Extract the (X, Y) coordinate from the center of the cell holding the provided text.  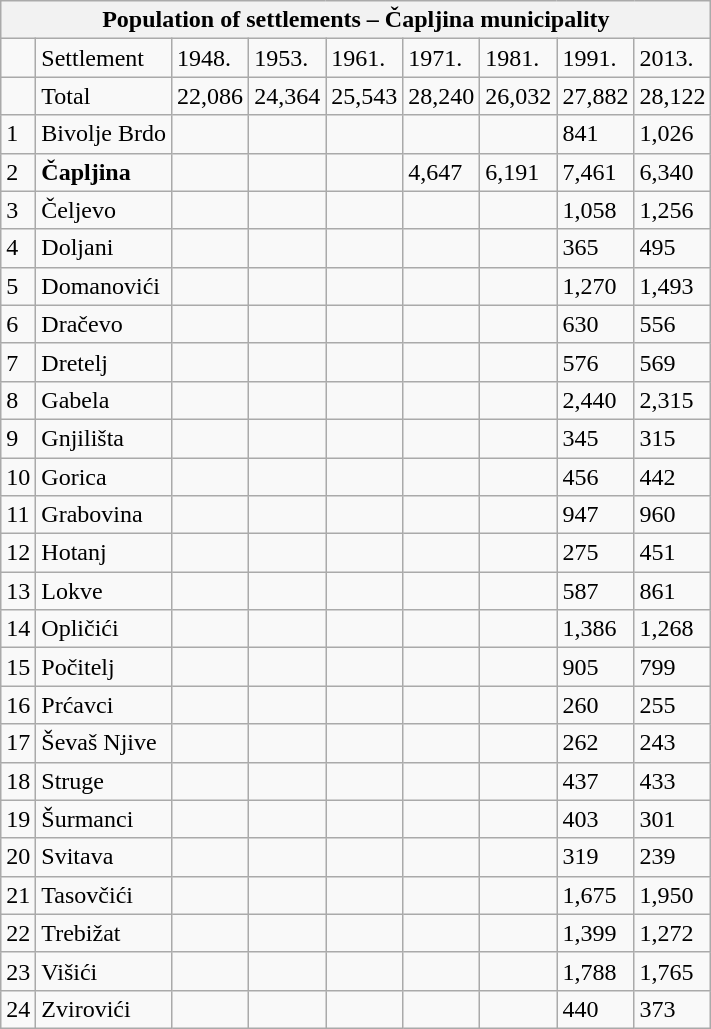
Bivolje Brdo (104, 134)
Gorica (104, 477)
799 (672, 667)
Trebižat (104, 933)
28,240 (442, 96)
7 (18, 362)
22 (18, 933)
14 (18, 629)
4,647 (442, 172)
Doljani (104, 248)
315 (672, 438)
Gabela (104, 400)
1971. (442, 58)
556 (672, 324)
2013. (672, 58)
Gnjilišta (104, 438)
23 (18, 971)
12 (18, 553)
Šurmanci (104, 819)
1961. (364, 58)
2,440 (596, 400)
20 (18, 857)
403 (596, 819)
25,543 (364, 96)
1953. (288, 58)
Čeljevo (104, 210)
373 (672, 1009)
440 (596, 1009)
442 (672, 477)
10 (18, 477)
1,256 (672, 210)
6,191 (518, 172)
4 (18, 248)
28,122 (672, 96)
1991. (596, 58)
1,026 (672, 134)
255 (672, 705)
19 (18, 819)
Domanovići (104, 286)
3 (18, 210)
1,493 (672, 286)
15 (18, 667)
1,675 (596, 895)
26,032 (518, 96)
Dračevo (104, 324)
569 (672, 362)
630 (596, 324)
451 (672, 553)
Struge (104, 781)
Grabovina (104, 515)
16 (18, 705)
1948. (210, 58)
Hotanj (104, 553)
260 (596, 705)
Tasovčići (104, 895)
1 (18, 134)
262 (596, 743)
Čapljina (104, 172)
Lokve (104, 591)
Ševaš Njive (104, 743)
Opličići (104, 629)
24 (18, 1009)
8 (18, 400)
Počitelj (104, 667)
27,882 (596, 96)
21 (18, 895)
6 (18, 324)
239 (672, 857)
365 (596, 248)
1,268 (672, 629)
1,399 (596, 933)
905 (596, 667)
Zvirovići (104, 1009)
2 (18, 172)
243 (672, 743)
275 (596, 553)
960 (672, 515)
1,058 (596, 210)
24,364 (288, 96)
5 (18, 286)
13 (18, 591)
1,788 (596, 971)
Svitava (104, 857)
Prćavci (104, 705)
947 (596, 515)
Višići (104, 971)
7,461 (596, 172)
Total (104, 96)
841 (596, 134)
1,765 (672, 971)
456 (596, 477)
495 (672, 248)
22,086 (210, 96)
433 (672, 781)
319 (596, 857)
Dretelj (104, 362)
1981. (518, 58)
1,950 (672, 895)
17 (18, 743)
1,386 (596, 629)
Population of settlements – Čapljina municipality (356, 20)
301 (672, 819)
11 (18, 515)
861 (672, 591)
18 (18, 781)
587 (596, 591)
1,272 (672, 933)
345 (596, 438)
9 (18, 438)
2,315 (672, 400)
1,270 (596, 286)
6,340 (672, 172)
576 (596, 362)
437 (596, 781)
Settlement (104, 58)
